Determine the [x, y] coordinate at the center of the cell enclosing the given text.  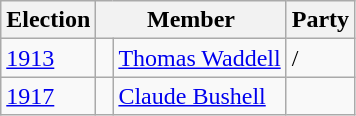
Claude Bushell [200, 96]
Member [191, 20]
Election [48, 20]
Party [320, 20]
Thomas Waddell [200, 58]
1917 [48, 96]
1913 [48, 58]
/ [320, 58]
